Identify which cell holds the provided text, then report its [X, Y] central coordinate. 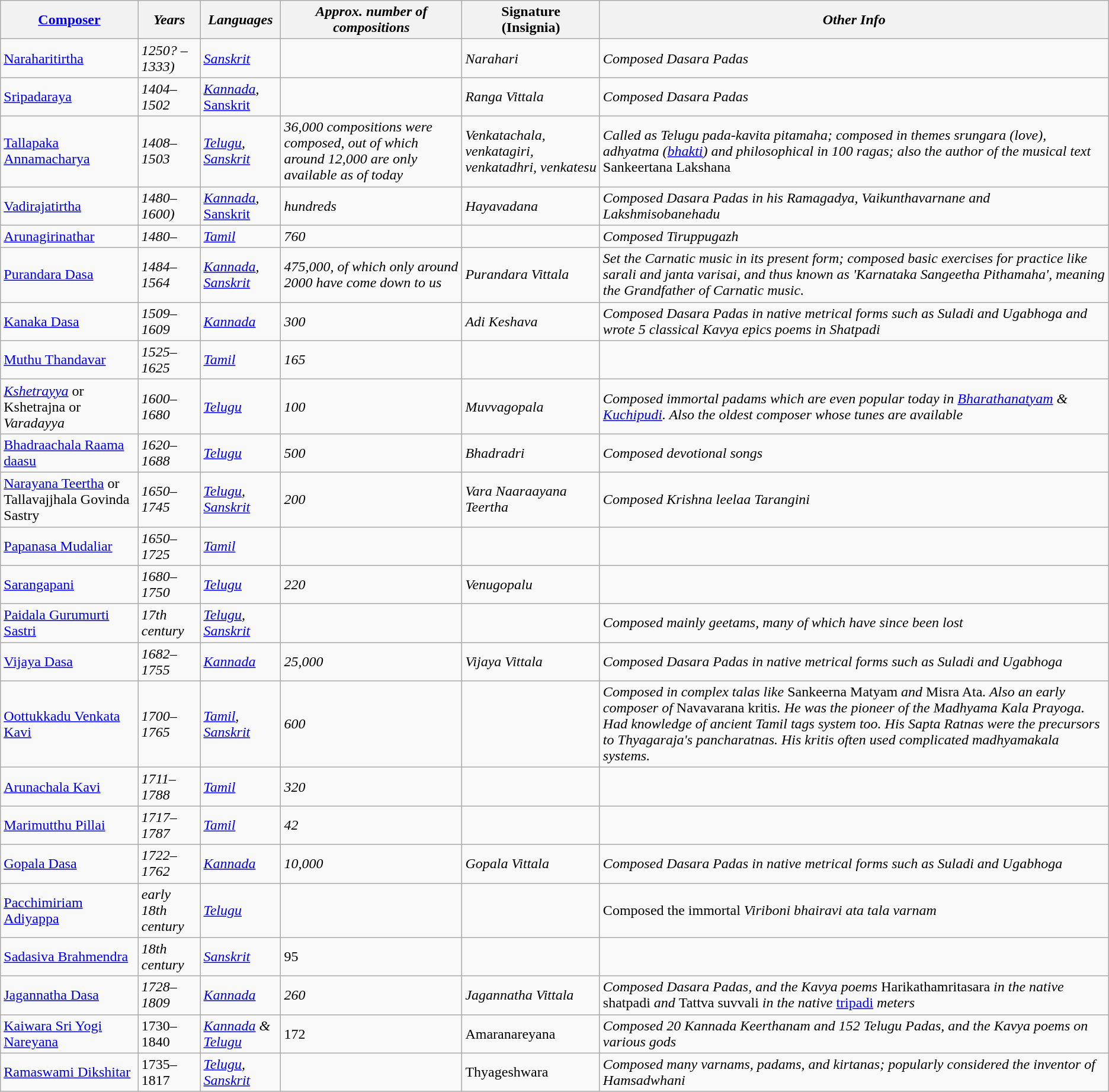
172 [371, 1034]
Composed Krishna leelaa Tarangini [854, 499]
Signature(Insignia) [531, 20]
220 [371, 585]
1680–1750 [169, 585]
1717–1787 [169, 826]
Kshetrayya or Kshetrajna or Varadayya [69, 406]
17th century [169, 623]
10,000 [371, 863]
Sarangapani [69, 585]
Arunagirinathar [69, 236]
Bhadraachala Raama daasu [69, 452]
Purandara Dasa [69, 275]
Sripadaraya [69, 97]
Composed Tiruppugazh [854, 236]
Composed many varnams, padams, and kirtanas; popularly considered the inventor of Hamsadwhani [854, 1072]
Composed the immortal Viriboni bhairavi ata tala varnam [854, 910]
Gopala Dasa [69, 863]
600 [371, 724]
500 [371, 452]
18th century [169, 957]
1250? – 1333) [169, 58]
Narayana Teertha or Tallavajjhala Govinda Sastry [69, 499]
Venkatachala, venkatagiri, venkatadhri, venkatesu [531, 152]
Composed devotional songs [854, 452]
Vijaya Vittala [531, 662]
Muthu Thandavar [69, 360]
Jagannatha Dasa [69, 995]
1730–1840 [169, 1034]
Sadasiva Brahmendra [69, 957]
Languages [241, 20]
Years [169, 20]
1728–1809 [169, 995]
Ramaswami Dikshitar [69, 1072]
Hayavadana [531, 206]
Adi Keshava [531, 321]
320 [371, 786]
1525–1625 [169, 360]
Ranga Vittala [531, 97]
Composed immortal padams which are even popular today in Bharathanatyam & Kuchipudi. Also the oldest composer whose tunes are available [854, 406]
Papanasa Mudaliar [69, 546]
Narahari [531, 58]
Gopala Vittala [531, 863]
1735–1817 [169, 1072]
Kanaka Dasa [69, 321]
early 18th century [169, 910]
Oottukkadu Venkata Kavi [69, 724]
Composed mainly geetams, many of which have since been lost [854, 623]
Vijaya Dasa [69, 662]
260 [371, 995]
200 [371, 499]
100 [371, 406]
Approx. number of compositions [371, 20]
Composed 20 Kannada Keerthanam and 152 Telugu Padas, and the Kavya poems on various gods [854, 1034]
Kannada & Telugu [241, 1034]
Purandara Vittala [531, 275]
95 [371, 957]
Composer [69, 20]
1480–1600) [169, 206]
Muvvagopala [531, 406]
Venugopalu [531, 585]
Tamil, Sanskrit [241, 724]
Tallapaka Annamacharya [69, 152]
36,000 compositions were composed, out of which around 12,000 are only available as of today [371, 152]
Marimutthu Pillai [69, 826]
1480– [169, 236]
Arunachala Kavi [69, 786]
1700–1765 [169, 724]
1650–1745 [169, 499]
hundreds [371, 206]
42 [371, 826]
300 [371, 321]
Composed Dasara Padas, and the Kavya poems Harikathamritasara in the native shatpadi and Tattva suvvali in the native tripadi meters [854, 995]
1509–1609 [169, 321]
165 [371, 360]
Kaiwara Sri Yogi Nareyana [69, 1034]
Pacchimiriam Adiyappa [69, 910]
475,000, of which only around 2000 have come down to us [371, 275]
Vara Naaraayana Teertha [531, 499]
1408–1503 [169, 152]
1722–1762 [169, 863]
1404–1502 [169, 97]
1484–1564 [169, 275]
1711–1788 [169, 786]
Naraharitirtha [69, 58]
1600–1680 [169, 406]
760 [371, 236]
1650–1725 [169, 546]
Amaranareyana [531, 1034]
Other Info [854, 20]
Paidala Gurumurti Sastri [69, 623]
Composed Dasara Padas in native metrical forms such as Suladi and Ugabhoga and wrote 5 classical Kavya epics poems in Shatpadi [854, 321]
Bhadradri [531, 452]
Thyageshwara [531, 1072]
Jagannatha Vittala [531, 995]
Vadirajatirtha [69, 206]
1682–1755 [169, 662]
Composed Dasara Padas in his Ramagadya, Vaikunthavarnane and Lakshmisobanehadu [854, 206]
1620–1688 [169, 452]
25,000 [371, 662]
